Capture the cell that displays the provided text and extract its (X, Y) central coordinate. 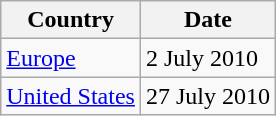
Date (208, 20)
27 July 2010 (208, 96)
Country (71, 20)
2 July 2010 (208, 58)
United States (71, 96)
Europe (71, 58)
